Search for the cell housing the specified text and yield its (X, Y) center coordinate. 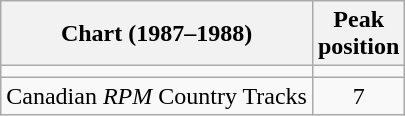
Chart (1987–1988) (157, 34)
7 (358, 96)
Peakposition (358, 34)
Canadian RPM Country Tracks (157, 96)
